Provide the [X, Y] coordinate of the cell's center where the given text is located.  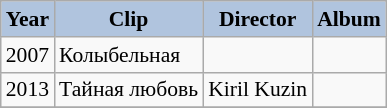
Album [349, 19]
Director [258, 19]
Kiril Kuzin [258, 90]
Тайная любовь [128, 90]
Колыбельная [128, 55]
Clip [128, 19]
Year [28, 19]
2013 [28, 90]
2007 [28, 55]
